Pinpoint the cell where the given text exists, returning its (X, Y) midpoint coordinate. 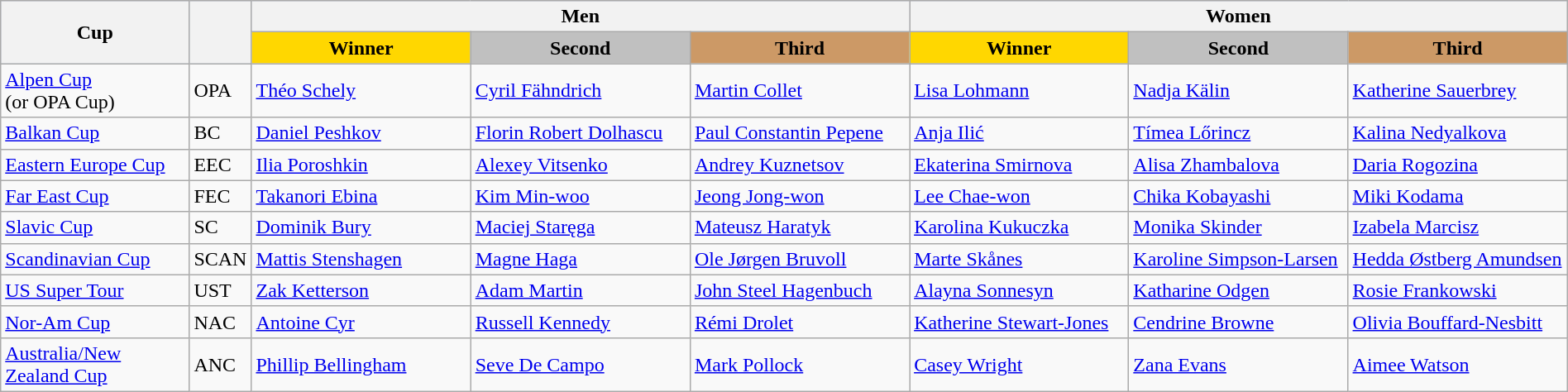
Rosie Frankowski (1457, 290)
Maciej Staręga (581, 227)
Men (581, 17)
Alexey Vitsenko (581, 165)
SCAN (220, 259)
Nadja Kälin (1239, 91)
US Super Tour (95, 290)
Florin Robert Dolhascu (581, 133)
Australia/New Zealand Cup (95, 364)
Balkan Cup (95, 133)
Lee Chae-won (1019, 196)
Women (1239, 17)
OPA (220, 91)
Russell Kennedy (581, 322)
Magne Haga (581, 259)
Mattis Stenshagen (361, 259)
Katherine Sauerbrey (1457, 91)
Seve De Campo (581, 364)
Takanori Ebina (361, 196)
Hedda Østberg Amundsen (1457, 259)
Ekaterina Smirnova (1019, 165)
Rémi Drolet (799, 322)
Nor-Am Cup (95, 322)
Phillip Bellingham (361, 364)
Alisa Zhambalova (1239, 165)
UST (220, 290)
Slavic Cup (95, 227)
Lisa Lohmann (1019, 91)
Tímea Lőrincz (1239, 133)
EEC (220, 165)
Anja Ilić (1019, 133)
Marte Skånes (1019, 259)
BC (220, 133)
Izabela Marcisz (1457, 227)
Katharine Odgen (1239, 290)
Kalina Nedyalkova (1457, 133)
Ilia Poroshkin (361, 165)
Martin Collet (799, 91)
Ole Jørgen Bruvoll (799, 259)
Jeong Jong-won (799, 196)
Miki Kodama (1457, 196)
Eastern Europe Cup (95, 165)
Alpen Cup(or OPA Cup) (95, 91)
Antoine Cyr (361, 322)
Kim Min-woo (581, 196)
Cendrine Browne (1239, 322)
Casey Wright (1019, 364)
Daria Rogozina (1457, 165)
Cyril Fähndrich (581, 91)
Mark Pollock (799, 364)
ANC (220, 364)
Paul Constantin Pepene (799, 133)
Katherine Stewart-Jones (1019, 322)
John Steel Hagenbuch (799, 290)
Adam Martin (581, 290)
Chika Kobayashi (1239, 196)
Dominik Bury (361, 227)
Zak Ketterson (361, 290)
NAC (220, 322)
SC (220, 227)
Alayna Sonnesyn (1019, 290)
Monika Skinder (1239, 227)
Olivia Bouffard-Nesbitt (1457, 322)
Far East Cup (95, 196)
Théo Schely (361, 91)
Zana Evans (1239, 364)
FEC (220, 196)
Cup (95, 32)
Daniel Peshkov (361, 133)
Aimee Watson (1457, 364)
Andrey Kuznetsov (799, 165)
Karoline Simpson-Larsen (1239, 259)
Scandinavian Cup (95, 259)
Karolina Kukuczka (1019, 227)
Mateusz Haratyk (799, 227)
